Return the (x, y) coordinate for the center point of the cell that contains the specified text.  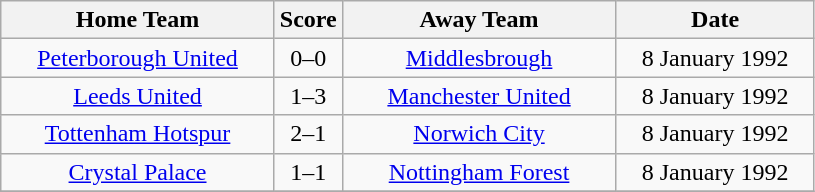
1–1 (308, 172)
Leeds United (138, 96)
Home Team (138, 20)
Crystal Palace (138, 172)
Date (716, 20)
Peterborough United (138, 58)
Middlesbrough (479, 58)
Score (308, 20)
0–0 (308, 58)
Nottingham Forest (479, 172)
Away Team (479, 20)
Manchester United (479, 96)
Norwich City (479, 134)
Tottenham Hotspur (138, 134)
1–3 (308, 96)
2–1 (308, 134)
